Output the [x, y] coordinate of the center of the cell containing the given text.  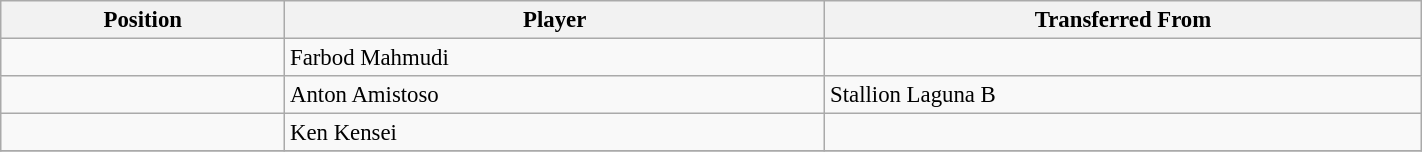
Position [143, 20]
Farbod Mahmudi [555, 58]
Stallion Laguna B [1124, 95]
Anton Amistoso [555, 95]
Ken Kensei [555, 133]
Transferred From [1124, 20]
Player [555, 20]
